Capture the cell that displays the provided text and extract its [x, y] central coordinate. 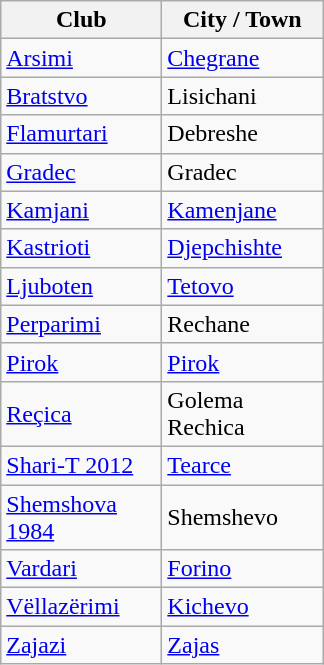
Zajazi [82, 645]
Tearce [242, 465]
Kamjani [82, 210]
Chegrane [242, 58]
Kamenjane [242, 210]
Vardari [82, 569]
Club [82, 20]
Bratstvo [82, 96]
Rechane [242, 324]
Shemshevo [242, 516]
City / Town [242, 20]
Lisichani [242, 96]
Perparimi [82, 324]
Forino [242, 569]
Arsimi [82, 58]
Kastrioti [82, 248]
Reçica [82, 414]
Ljuboten [82, 286]
Tetovo [242, 286]
Golema Rechica [242, 414]
Flamurtari [82, 134]
Debreshe [242, 134]
Zajas [242, 645]
Shari-T 2012 [82, 465]
Kichevo [242, 607]
Vëllazërimi [82, 607]
Djepchishte [242, 248]
Shemshova 1984 [82, 516]
